From the cell containing the given text, extract its center point as (x, y) coordinate. 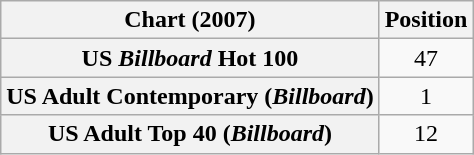
US Adult Top 40 (Billboard) (190, 134)
US Billboard Hot 100 (190, 58)
12 (426, 134)
US Adult Contemporary (Billboard) (190, 96)
Chart (2007) (190, 20)
1 (426, 96)
47 (426, 58)
Position (426, 20)
